Scan for the cell matching the given text and deliver its (x, y) coordinate at center. 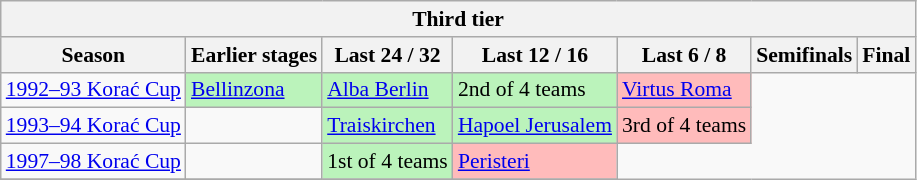
Virtus Roma (684, 90)
1992–93 Korać Cup (94, 90)
Peristeri (535, 162)
Last 24 / 32 (388, 55)
1st of 4 teams (388, 162)
Season (94, 55)
Hapoel Jerusalem (535, 126)
3rd of 4 teams (684, 126)
Traiskirchen (388, 126)
Final (886, 55)
Third tier (458, 19)
2nd of 4 teams (535, 90)
Last 12 / 16 (535, 55)
1993–94 Korać Cup (94, 126)
Earlier stages (254, 55)
Alba Berlin (388, 90)
Last 6 / 8 (684, 55)
Semifinals (804, 55)
Bellinzona (254, 90)
1997–98 Korać Cup (94, 162)
